Find where the given text appears and provide that cell's center as (x, y) coordinate. 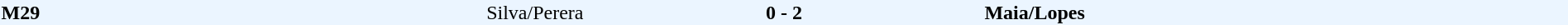
Silva/Perera (425, 12)
Maia/Lopes (1275, 12)
M29 (132, 12)
0 - 2 (784, 12)
